Find where the given text appears and provide that cell's center as [x, y] coordinate. 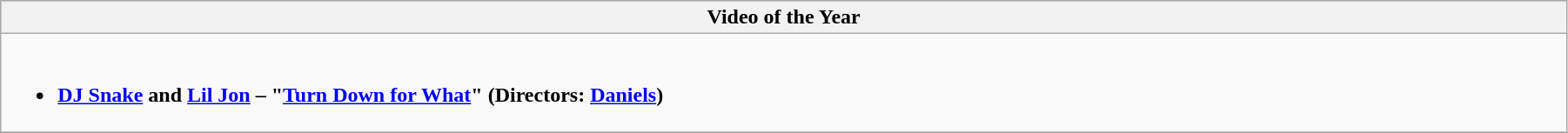
DJ Snake and Lil Jon – "Turn Down for What" (Directors: Daniels) [784, 83]
Video of the Year [784, 17]
